Provide the [x, y] coordinate of the cell's center where the given text is located.  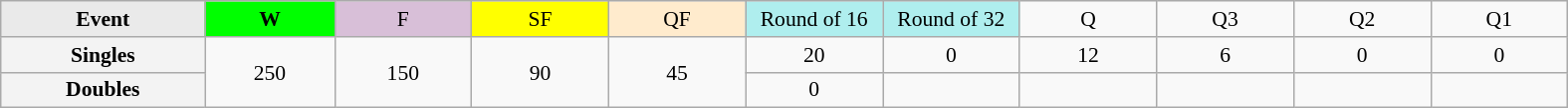
F [403, 19]
250 [270, 72]
SF [541, 19]
Doubles [104, 90]
90 [541, 72]
W [270, 19]
Q [1088, 19]
45 [677, 72]
Singles [104, 55]
Q3 [1226, 19]
12 [1088, 55]
Round of 16 [814, 19]
20 [814, 55]
QF [677, 19]
Q1 [1499, 19]
150 [403, 72]
Round of 32 [951, 19]
Q2 [1362, 19]
Event [104, 19]
6 [1226, 55]
